Search for the cell housing the specified text and yield its (X, Y) center coordinate. 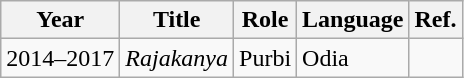
Year (60, 20)
Rajakanya (177, 58)
Ref. (436, 20)
Purbi (266, 58)
Language (353, 20)
Title (177, 20)
Odia (353, 58)
2014–2017 (60, 58)
Role (266, 20)
